Extract the (X, Y) coordinate from the center of the cell holding the provided text.  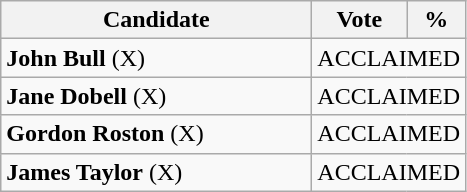
John Bull (X) (156, 58)
Candidate (156, 20)
Gordon Roston (X) (156, 134)
James Taylor (X) (156, 172)
% (436, 20)
Jane Dobell (X) (156, 96)
Vote (360, 20)
